Return the (x, y) coordinate for the center point of the cell that contains the specified text.  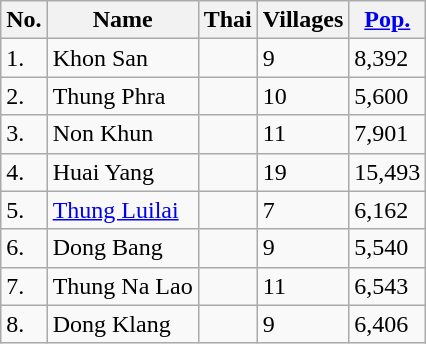
Thai (228, 20)
5,600 (388, 96)
Thung Phra (122, 96)
1. (24, 58)
6. (24, 248)
Dong Klang (122, 324)
7. (24, 286)
15,493 (388, 172)
No. (24, 20)
19 (303, 172)
4. (24, 172)
Pop. (388, 20)
Dong Bang (122, 248)
8. (24, 324)
Thung Na Lao (122, 286)
8,392 (388, 58)
7 (303, 210)
6,543 (388, 286)
Name (122, 20)
6,406 (388, 324)
Thung Luilai (122, 210)
6,162 (388, 210)
2. (24, 96)
Non Khun (122, 134)
Villages (303, 20)
10 (303, 96)
Khon San (122, 58)
3. (24, 134)
5,540 (388, 248)
5. (24, 210)
7,901 (388, 134)
Huai Yang (122, 172)
